Pinpoint the cell where the given text exists, returning its [X, Y] midpoint coordinate. 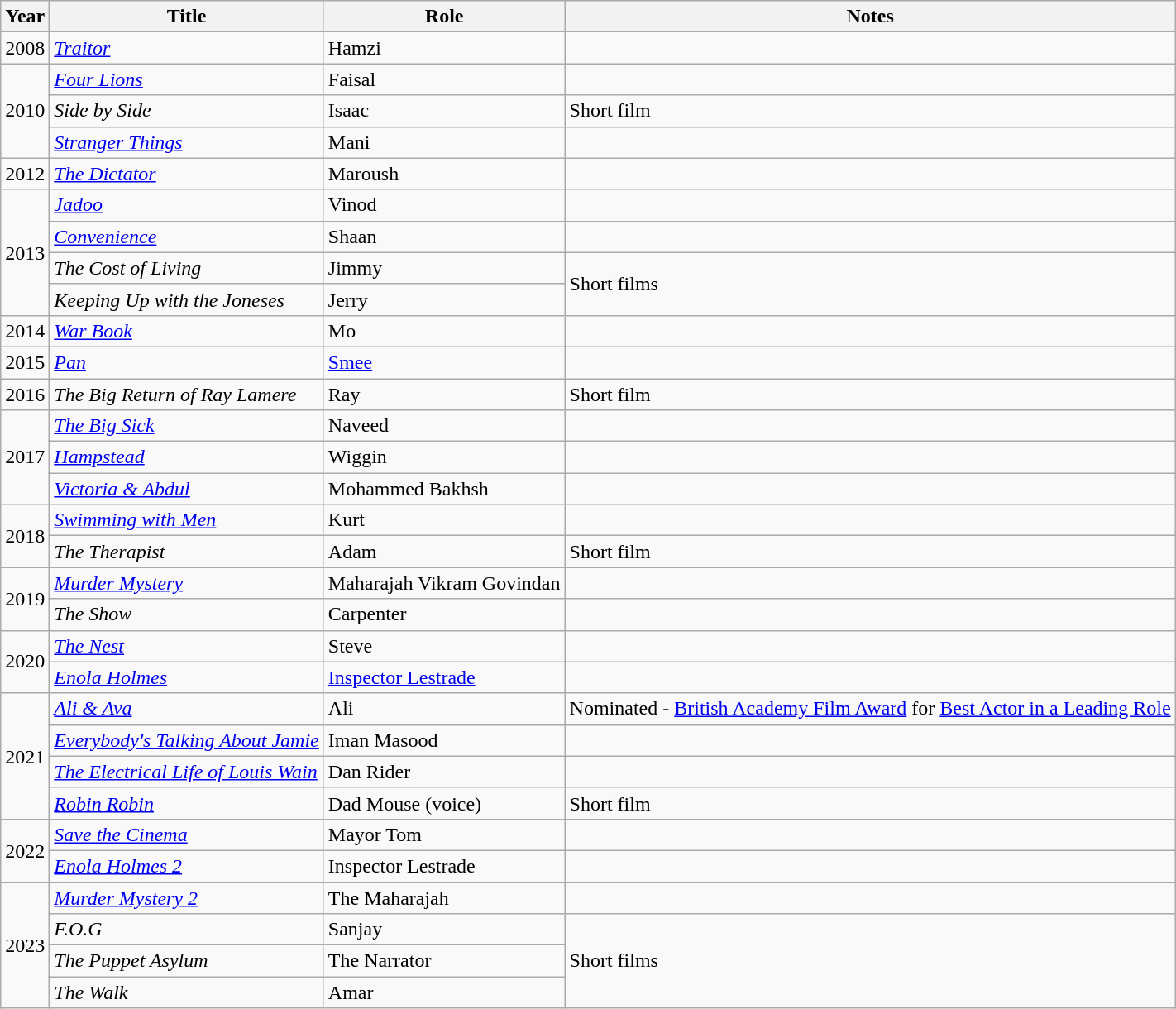
2022 [25, 850]
Dad Mouse (voice) [444, 803]
The Maharajah [444, 897]
War Book [187, 331]
Nominated - British Academy Film Award for Best Actor in a Leading Role [870, 709]
Title [187, 17]
Role [444, 17]
Everybody's Talking About Jamie [187, 740]
2023 [25, 944]
Keeping Up with the Joneses [187, 299]
Side by Side [187, 111]
Mayor Tom [444, 834]
Vinod [444, 205]
Enola Holmes 2 [187, 866]
Hamzi [444, 48]
Wiggin [444, 457]
Ali [444, 709]
Dan Rider [444, 772]
Swimming with Men [187, 520]
2018 [25, 536]
Maharajah Vikram Govindan [444, 583]
Convenience [187, 237]
Shaan [444, 237]
2008 [25, 48]
The Big Sick [187, 426]
Faisal [444, 79]
The Puppet Asylum [187, 961]
Hampstead [187, 457]
Murder Mystery 2 [187, 897]
Murder Mystery [187, 583]
Robin Robin [187, 803]
Amar [444, 992]
Isaac [444, 111]
2021 [25, 756]
2014 [25, 331]
Mohammed Bakhsh [444, 489]
2015 [25, 362]
The Dictator [187, 174]
Jerry [444, 299]
2016 [25, 395]
2013 [25, 252]
2010 [25, 111]
Mani [444, 142]
Mo [444, 331]
Four Lions [187, 79]
Kurt [444, 520]
Smee [444, 362]
The Cost of Living [187, 268]
The Big Return of Ray Lamere [187, 395]
The Walk [187, 992]
Traitor [187, 48]
Victoria & Abdul [187, 489]
Jimmy [444, 268]
Sanjay [444, 930]
2017 [25, 457]
Maroush [444, 174]
Pan [187, 362]
Iman Masood [444, 740]
Ali & Ava [187, 709]
Save the Cinema [187, 834]
Ray [444, 395]
Stranger Things [187, 142]
Jadoo [187, 205]
Adam [444, 552]
The Therapist [187, 552]
F.O.G [187, 930]
The Show [187, 614]
2019 [25, 599]
The Nest [187, 646]
2020 [25, 662]
The Narrator [444, 961]
Naveed [444, 426]
Steve [444, 646]
Notes [870, 17]
Carpenter [444, 614]
The Electrical Life of Louis Wain [187, 772]
Enola Holmes [187, 677]
2012 [25, 174]
Year [25, 17]
